Capture the cell that displays the provided text and extract its (x, y) central coordinate. 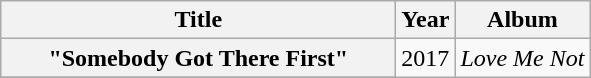
Year (426, 20)
Love Me Not (522, 58)
2017 (426, 58)
"Somebody Got There First" (198, 58)
Album (522, 20)
Title (198, 20)
